For the text-containing cell, return its midpoint in [X, Y] coordinate format. 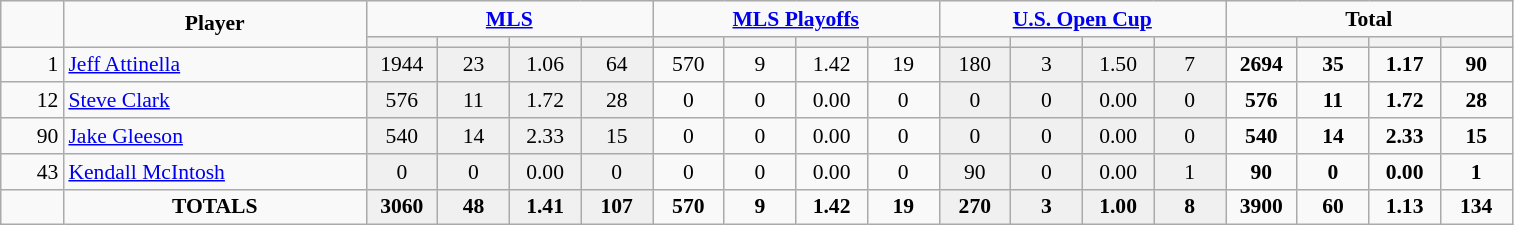
1.13 [1405, 207]
1.50 [1118, 65]
Jeff Attinella [214, 65]
48 [474, 207]
Kendall McIntosh [214, 172]
270 [975, 207]
3900 [1262, 207]
1.06 [545, 65]
Player [214, 24]
7 [1190, 65]
60 [1333, 207]
MLS Playoffs [795, 19]
1.00 [1118, 207]
134 [1476, 207]
3060 [402, 207]
1.17 [1405, 65]
180 [975, 65]
Steve Clark [214, 101]
35 [1333, 65]
2694 [1262, 65]
64 [617, 65]
12 [32, 101]
TOTALS [214, 207]
U.S. Open Cup [1082, 19]
MLS [509, 19]
1944 [402, 65]
107 [617, 207]
43 [32, 172]
1.41 [545, 207]
23 [474, 65]
Total [1369, 19]
Jake Gleeson [214, 136]
8 [1190, 207]
